Return the [X, Y] coordinate for the center point of the cell that contains the specified text.  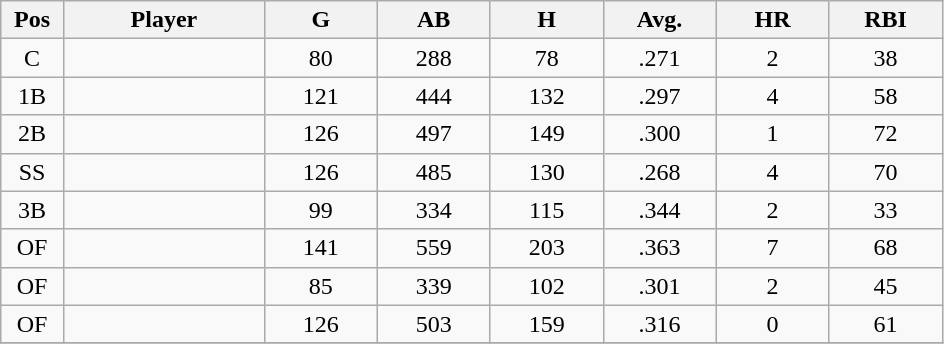
Avg. [660, 20]
203 [546, 248]
115 [546, 210]
58 [886, 96]
78 [546, 58]
SS [32, 172]
7 [772, 248]
0 [772, 324]
2B [32, 134]
61 [886, 324]
70 [886, 172]
102 [546, 286]
.344 [660, 210]
141 [320, 248]
33 [886, 210]
.301 [660, 286]
68 [886, 248]
3B [32, 210]
132 [546, 96]
.297 [660, 96]
80 [320, 58]
38 [886, 58]
159 [546, 324]
503 [434, 324]
559 [434, 248]
149 [546, 134]
497 [434, 134]
.316 [660, 324]
RBI [886, 20]
130 [546, 172]
C [32, 58]
444 [434, 96]
288 [434, 58]
121 [320, 96]
45 [886, 286]
339 [434, 286]
Pos [32, 20]
H [546, 20]
1B [32, 96]
.363 [660, 248]
G [320, 20]
1 [772, 134]
334 [434, 210]
HR [772, 20]
485 [434, 172]
.271 [660, 58]
99 [320, 210]
.268 [660, 172]
Player [164, 20]
85 [320, 286]
AB [434, 20]
.300 [660, 134]
72 [886, 134]
